From the cell containing the given text, extract its center point as [X, Y] coordinate. 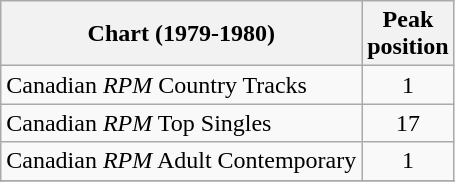
Canadian RPM Top Singles [182, 123]
Canadian RPM Country Tracks [182, 85]
Peakposition [408, 34]
Chart (1979-1980) [182, 34]
Canadian RPM Adult Contemporary [182, 161]
17 [408, 123]
